Determine the [x, y] coordinate at the center of the cell enclosing the given text.  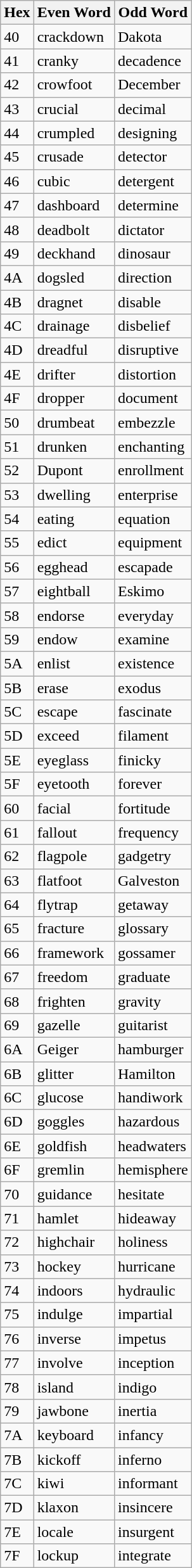
crusade [74, 157]
insincere [153, 1508]
exceed [74, 736]
edict [74, 543]
61 [17, 832]
69 [17, 1025]
hurricane [153, 1266]
dogsled [74, 277]
drifter [74, 374]
drunken [74, 447]
determine [153, 205]
insurgent [153, 1532]
keyboard [74, 1435]
Eskimo [153, 591]
indigo [153, 1387]
dinosaur [153, 253]
locale [74, 1532]
44 [17, 133]
4D [17, 350]
46 [17, 181]
goldfish [74, 1146]
flagpole [74, 857]
70 [17, 1194]
lockup [74, 1556]
hydraulic [153, 1291]
Hamilton [153, 1074]
handiwork [153, 1098]
deckhand [74, 253]
60 [17, 808]
flatfoot [74, 881]
enlist [74, 663]
7B [17, 1459]
5E [17, 760]
fracture [74, 929]
63 [17, 881]
forever [153, 784]
68 [17, 1001]
December [153, 85]
6B [17, 1074]
detector [153, 157]
fascinate [153, 712]
hemisphere [153, 1170]
disruptive [153, 350]
headwaters [153, 1146]
guitarist [153, 1025]
jawbone [74, 1411]
getaway [153, 905]
hamlet [74, 1218]
71 [17, 1218]
crucial [74, 109]
goggles [74, 1122]
endow [74, 639]
5A [17, 663]
55 [17, 543]
Odd Word [153, 13]
island [74, 1387]
decimal [153, 109]
Dupont [74, 471]
56 [17, 567]
Geiger [74, 1049]
6F [17, 1170]
indoors [74, 1291]
77 [17, 1363]
disbelief [153, 326]
40 [17, 37]
framework [74, 953]
crackdown [74, 37]
47 [17, 205]
everyday [153, 615]
gravity [153, 1001]
drumbeat [74, 423]
glitter [74, 1074]
7C [17, 1484]
hazardous [153, 1122]
hesitate [153, 1194]
4C [17, 326]
filament [153, 736]
7E [17, 1532]
highchair [74, 1242]
Even Word [74, 13]
existence [153, 663]
53 [17, 495]
dwelling [74, 495]
examine [153, 639]
57 [17, 591]
51 [17, 447]
kiwi [74, 1484]
76 [17, 1339]
50 [17, 423]
5D [17, 736]
41 [17, 61]
drainage [74, 326]
67 [17, 977]
crumpled [74, 133]
gremlin [74, 1170]
kickoff [74, 1459]
48 [17, 229]
5F [17, 784]
5B [17, 687]
42 [17, 85]
49 [17, 253]
infancy [153, 1435]
frighten [74, 1001]
informant [153, 1484]
enterprise [153, 495]
equipment [153, 543]
eating [74, 519]
Dakota [153, 37]
fortitude [153, 808]
45 [17, 157]
6A [17, 1049]
eightball [74, 591]
enrollment [153, 471]
document [153, 398]
52 [17, 471]
involve [74, 1363]
impartial [153, 1315]
integrate [153, 1556]
6E [17, 1146]
distortion [153, 374]
59 [17, 639]
Hex [17, 13]
dragnet [74, 302]
65 [17, 929]
hamburger [153, 1049]
gazelle [74, 1025]
cubic [74, 181]
decadence [153, 61]
54 [17, 519]
embezzle [153, 423]
6C [17, 1098]
dropper [74, 398]
glossary [153, 929]
finicky [153, 760]
glucose [74, 1098]
78 [17, 1387]
escapade [153, 567]
72 [17, 1242]
escape [74, 712]
4A [17, 277]
73 [17, 1266]
66 [17, 953]
75 [17, 1315]
eyeglass [74, 760]
deadbolt [74, 229]
flytrap [74, 905]
egghead [74, 567]
inferno [153, 1459]
hockey [74, 1266]
gadgetry [153, 857]
impetus [153, 1339]
designing [153, 133]
7D [17, 1508]
endorse [74, 615]
enchanting [153, 447]
inverse [74, 1339]
freedom [74, 977]
holiness [153, 1242]
eyetooth [74, 784]
Galveston [153, 881]
79 [17, 1411]
cranky [74, 61]
58 [17, 615]
dreadful [74, 350]
6D [17, 1122]
4E [17, 374]
graduate [153, 977]
facial [74, 808]
dashboard [74, 205]
frequency [153, 832]
5C [17, 712]
indulge [74, 1315]
4F [17, 398]
disable [153, 302]
4B [17, 302]
klaxon [74, 1508]
43 [17, 109]
64 [17, 905]
detergent [153, 181]
crowfoot [74, 85]
guidance [74, 1194]
exodus [153, 687]
74 [17, 1291]
equation [153, 519]
dictator [153, 229]
7F [17, 1556]
direction [153, 277]
hideaway [153, 1218]
inertia [153, 1411]
fallout [74, 832]
gossamer [153, 953]
62 [17, 857]
inception [153, 1363]
erase [74, 687]
7A [17, 1435]
